Locate the cell with the specified text and output its (X, Y) center coordinate. 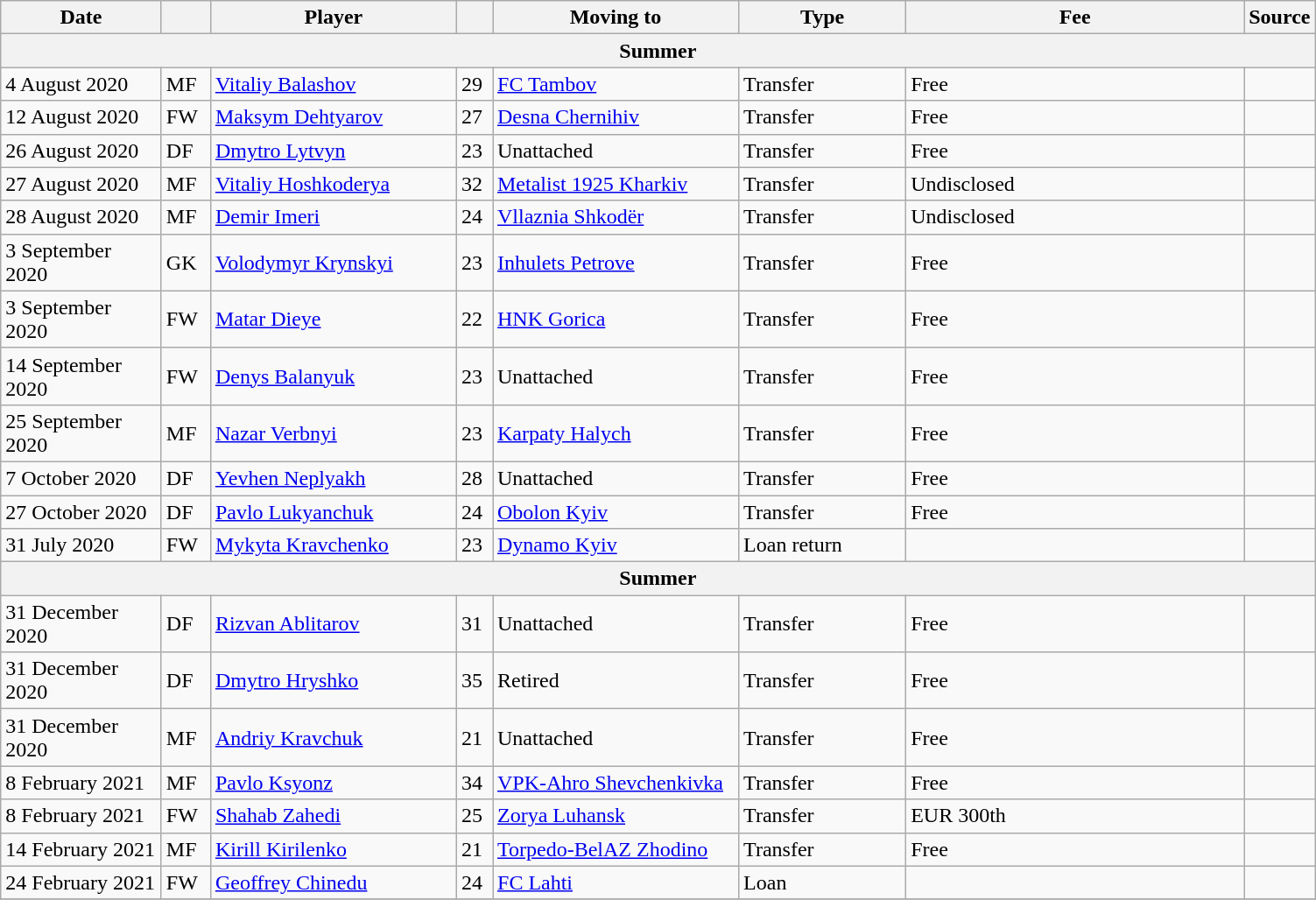
GK (186, 263)
Retired (615, 681)
25 (475, 816)
Player (333, 18)
Obolon Kyiv (615, 512)
Pavlo Ksyonz (333, 783)
Maksym Dehtyarov (333, 117)
Vllaznia Shkodër (615, 217)
31 July 2020 (81, 545)
14 September 2020 (81, 376)
29 (475, 84)
Pavlo Lukyanchuk (333, 512)
35 (475, 681)
Andriy Kravchuk (333, 737)
24 February 2021 (81, 882)
Loan (823, 882)
27 October 2020 (81, 512)
Denys Balanyuk (333, 376)
Vitaliy Balashov (333, 84)
VPK-Ahro Shevchenkivka (615, 783)
Zorya Luhansk (615, 816)
26 August 2020 (81, 151)
Mykyta Kravchenko (333, 545)
Demir Imeri (333, 217)
Dmytro Hryshko (333, 681)
22 (475, 319)
Geoffrey Chinedu (333, 882)
25 September 2020 (81, 432)
Nazar Verbnyi (333, 432)
Moving to (615, 18)
7 October 2020 (81, 478)
31 (475, 623)
Yevhen Neplyakh (333, 478)
Kirill Kirilenko (333, 849)
Metalist 1925 Kharkiv (615, 184)
28 (475, 478)
FC Tambov (615, 84)
Date (81, 18)
12 August 2020 (81, 117)
FC Lahti (615, 882)
32 (475, 184)
27 (475, 117)
Fee (1075, 18)
HNK Gorica (615, 319)
34 (475, 783)
Matar Dieye (333, 319)
14 February 2021 (81, 849)
27 August 2020 (81, 184)
4 August 2020 (81, 84)
Inhulets Petrove (615, 263)
EUR 300th (1075, 816)
28 August 2020 (81, 217)
Karpaty Halych (615, 432)
Torpedo-BelAZ Zhodino (615, 849)
Volodymyr Krynskyi (333, 263)
Shahab Zahedi (333, 816)
Dmytro Lytvyn (333, 151)
Source (1280, 18)
Desna Chernihiv (615, 117)
Type (823, 18)
Loan return (823, 545)
Rizvan Ablitarov (333, 623)
Dynamo Kyiv (615, 545)
Vitaliy Hoshkoderya (333, 184)
